From the cell containing the given text, extract its center point as (x, y) coordinate. 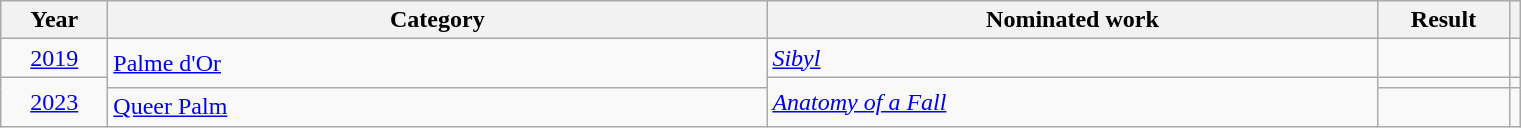
Result (1444, 20)
Sibyl (1072, 58)
2023 (54, 102)
Queer Palm (438, 107)
Palme d'Or (438, 64)
Year (54, 20)
Nominated work (1072, 20)
Category (438, 20)
2019 (54, 58)
Anatomy of a Fall (1072, 102)
